Detect which cell encompasses the target text, then output its [X, Y] center coordinate. 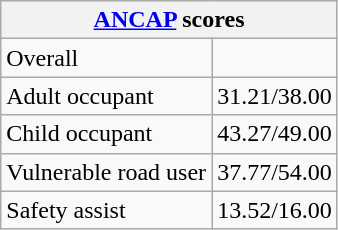
Safety assist [106, 210]
13.52/16.00 [275, 210]
Overall [106, 58]
Adult occupant [106, 96]
Vulnerable road user [106, 172]
ANCAP scores [170, 20]
Child occupant [106, 134]
31.21/38.00 [275, 96]
43.27/49.00 [275, 134]
37.77/54.00 [275, 172]
